Detect which cell encompasses the target text, then output its (x, y) center coordinate. 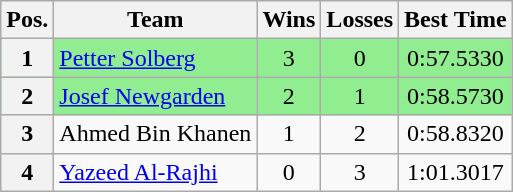
4 (28, 172)
Pos. (28, 20)
0:58.8320 (456, 134)
Ahmed Bin Khanen (156, 134)
1:01.3017 (456, 172)
Losses (360, 20)
Josef Newgarden (156, 96)
Team (156, 20)
0:58.5730 (456, 96)
Wins (289, 20)
0:57.5330 (456, 58)
Petter Solberg (156, 58)
Yazeed Al-Rajhi (156, 172)
Best Time (456, 20)
